Capture the cell that displays the provided text and extract its [x, y] central coordinate. 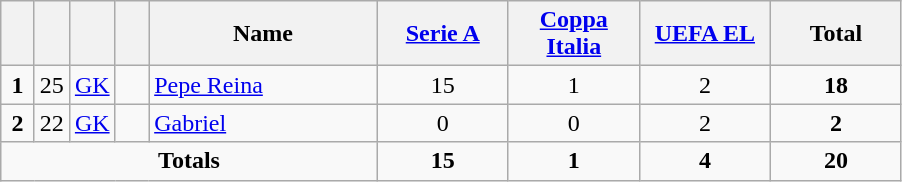
Totals [189, 161]
18 [836, 85]
Coppa Italia [574, 34]
25 [52, 85]
Name [264, 34]
Pepe Reina [264, 85]
Total [836, 34]
22 [52, 123]
4 [704, 161]
20 [836, 161]
Serie A [442, 34]
Gabriel [264, 123]
UEFA EL [704, 34]
